From the cell containing the given text, extract its center point as [X, Y] coordinate. 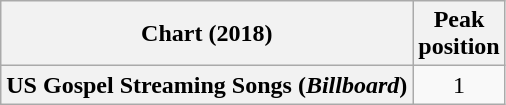
Chart (2018) [207, 34]
Peakposition [459, 34]
1 [459, 85]
US Gospel Streaming Songs (Billboard) [207, 85]
